Search for the cell housing the specified text and yield its [X, Y] center coordinate. 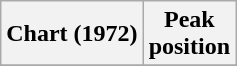
Chart (1972) [72, 34]
Peakposition [189, 34]
